Pinpoint the cell where the given text exists, returning its [x, y] midpoint coordinate. 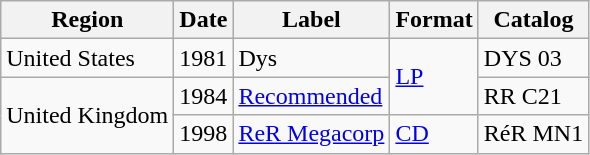
1981 [204, 58]
Catalog [533, 20]
ReR Megacorp [312, 134]
Recommended [312, 96]
RéR MN1 [533, 134]
United Kingdom [88, 115]
Date [204, 20]
CD [434, 134]
RR C21 [533, 96]
1984 [204, 96]
Region [88, 20]
1998 [204, 134]
LP [434, 77]
Format [434, 20]
Dys [312, 58]
DYS 03 [533, 58]
Label [312, 20]
United States [88, 58]
